Extract the (x, y) coordinate from the center of the cell holding the provided text.  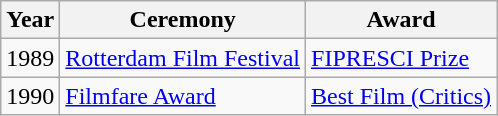
1989 (30, 58)
Best Film (Critics) (402, 96)
Rotterdam Film Festival (183, 58)
Filmfare Award (183, 96)
Award (402, 20)
1990 (30, 96)
Ceremony (183, 20)
FIPRESCI Prize (402, 58)
Year (30, 20)
